Output the [x, y] coordinate of the center of the cell containing the given text.  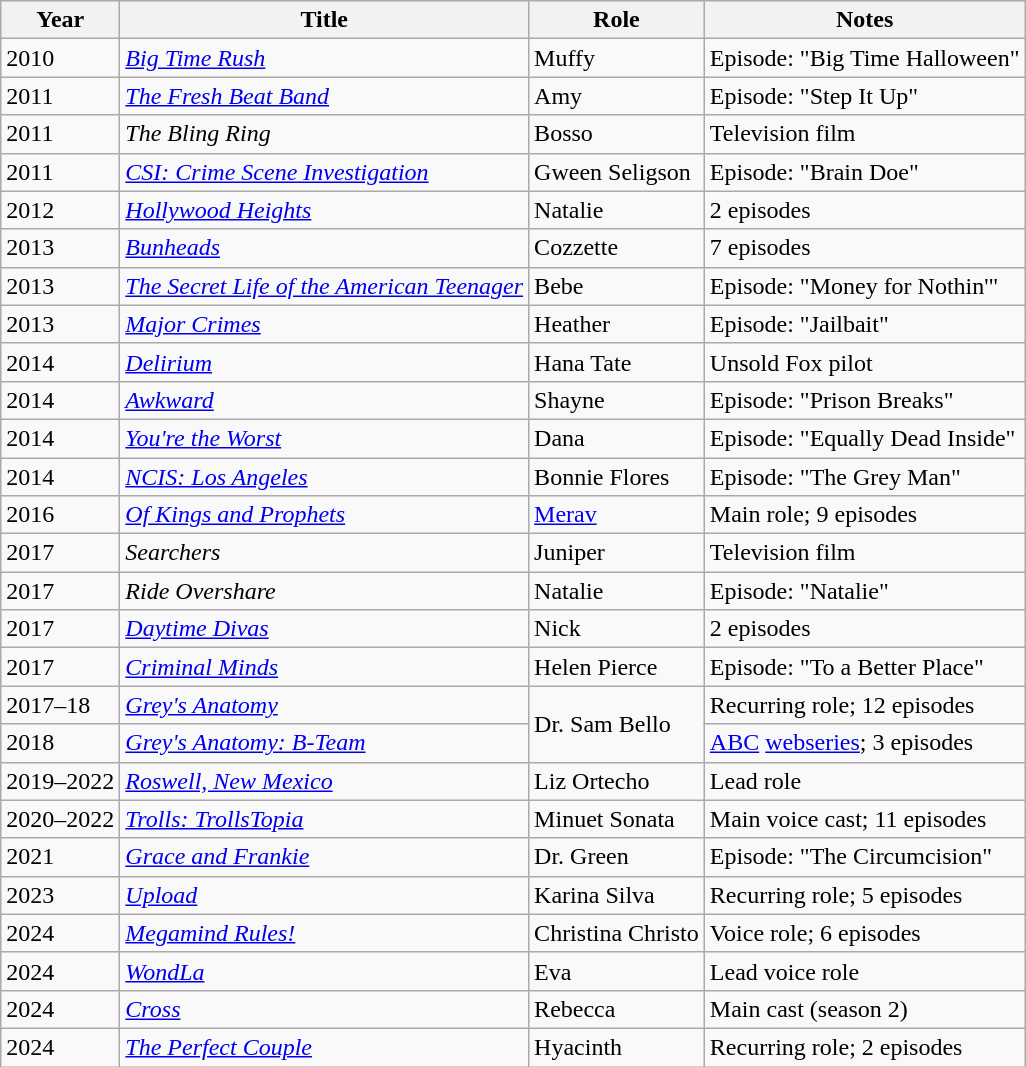
Awkward [324, 400]
The Fresh Beat Band [324, 96]
Notes [864, 20]
Episode: "To a Better Place" [864, 667]
Muffy [617, 58]
Bebe [617, 286]
The Secret Life of the American Teenager [324, 286]
Bosso [617, 134]
2010 [60, 58]
You're the Worst [324, 438]
2017–18 [60, 705]
Episode: "Natalie" [864, 591]
Rebecca [617, 1009]
Shayne [617, 400]
Recurring role; 2 episodes [864, 1047]
2012 [60, 210]
The Bling Ring [324, 134]
Christina Christo [617, 933]
Episode: "Step It Up" [864, 96]
Voice role; 6 episodes [864, 933]
Roswell, New Mexico [324, 781]
Unsold Fox pilot [864, 362]
Episode: "Equally Dead Inside" [864, 438]
Bunheads [324, 248]
2016 [60, 515]
Main role; 9 episodes [864, 515]
Megamind Rules! [324, 933]
Title [324, 20]
Hyacinth [617, 1047]
Nick [617, 629]
Hana Tate [617, 362]
Year [60, 20]
2023 [60, 895]
Main voice cast; 11 episodes [864, 819]
Episode: "Jailbait" [864, 324]
2020–2022 [60, 819]
Searchers [324, 553]
Lead voice role [864, 971]
Main cast (season 2) [864, 1009]
2021 [60, 857]
Recurring role; 12 episodes [864, 705]
Amy [617, 96]
Eva [617, 971]
ABC webseries; 3 episodes [864, 743]
Bonnie Flores [617, 477]
Grey's Anatomy [324, 705]
Upload [324, 895]
Role [617, 20]
Minuet Sonata [617, 819]
Karina Silva [617, 895]
Dr. Green [617, 857]
Hollywood Heights [324, 210]
Merav [617, 515]
Grey's Anatomy: B-Team [324, 743]
2019–2022 [60, 781]
Episode: "Brain Doe" [864, 172]
NCIS: Los Angeles [324, 477]
Episode: "Big Time Halloween" [864, 58]
Episode: "The Grey Man" [864, 477]
CSI: Crime Scene Investigation [324, 172]
Dr. Sam Bello [617, 724]
Helen Pierce [617, 667]
Episode: "Prison Breaks" [864, 400]
Episode: "Money for Nothin'" [864, 286]
Juniper [617, 553]
Delirium [324, 362]
Cross [324, 1009]
2018 [60, 743]
The Perfect Couple [324, 1047]
7 episodes [864, 248]
Of Kings and Prophets [324, 515]
Trolls: TrollsTopia [324, 819]
Cozzette [617, 248]
WondLa [324, 971]
Ride Overshare [324, 591]
Big Time Rush [324, 58]
Daytime Divas [324, 629]
Grace and Frankie [324, 857]
Major Crimes [324, 324]
Liz Ortecho [617, 781]
Criminal Minds [324, 667]
Recurring role; 5 episodes [864, 895]
Dana [617, 438]
Episode: "The Circumcision" [864, 857]
Gween Seligson [617, 172]
Heather [617, 324]
Lead role [864, 781]
